Determine the [x, y] coordinate at the center of the cell enclosing the given text.  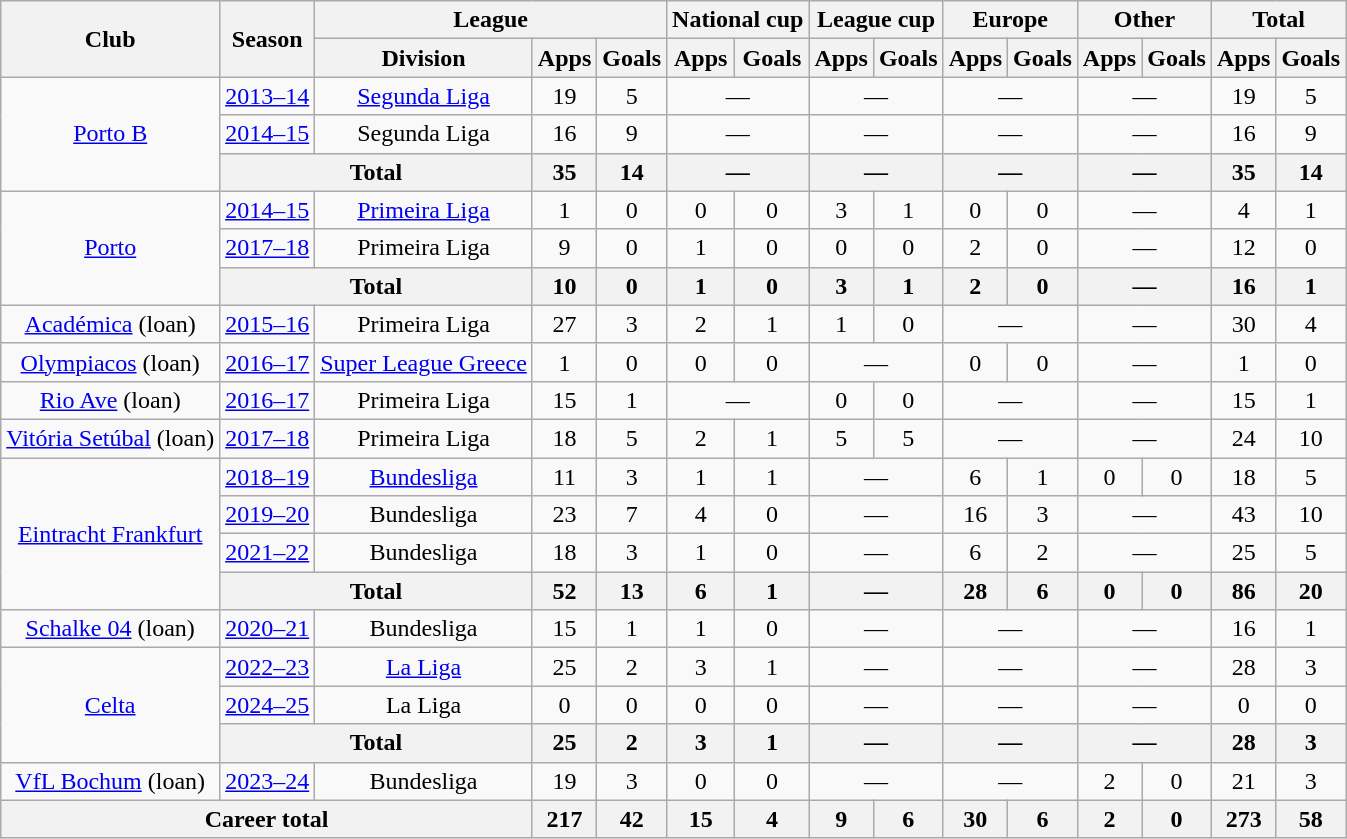
2022–23 [268, 667]
273 [1243, 819]
86 [1243, 591]
12 [1243, 248]
League cup [876, 20]
2020–21 [268, 629]
Porto B [110, 134]
13 [632, 591]
2015–16 [268, 324]
217 [564, 819]
Vitória Setúbal (loan) [110, 438]
Season [268, 39]
2018–19 [268, 477]
27 [564, 324]
43 [1243, 515]
2013–14 [268, 96]
42 [632, 819]
58 [1311, 819]
Académica (loan) [110, 324]
League [491, 20]
2023–24 [268, 781]
11 [564, 477]
Rio Ave (loan) [110, 400]
National cup [738, 20]
2024–25 [268, 705]
52 [564, 591]
21 [1243, 781]
Career total [267, 819]
VfL Bochum (loan) [110, 781]
Club [110, 39]
7 [632, 515]
Europe [1010, 20]
Porto [110, 248]
2021–22 [268, 553]
Celta [110, 705]
20 [1311, 591]
Eintracht Frankfurt [110, 534]
24 [1243, 438]
23 [564, 515]
Division [424, 58]
Super League Greece [424, 362]
Other [1144, 20]
2019–20 [268, 515]
Schalke 04 (loan) [110, 629]
Olympiacos (loan) [110, 362]
